Find where the given text appears and provide that cell's center as [X, Y] coordinate. 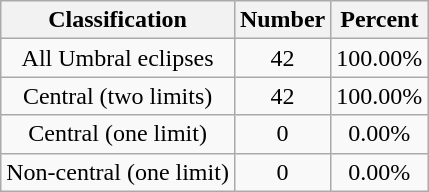
Classification [118, 20]
All Umbral eclipses [118, 58]
Central (one limit) [118, 134]
Number [282, 20]
Central (two limits) [118, 96]
Non-central (one limit) [118, 172]
Percent [380, 20]
